Scan for the cell matching the given text and deliver its [x, y] coordinate at center. 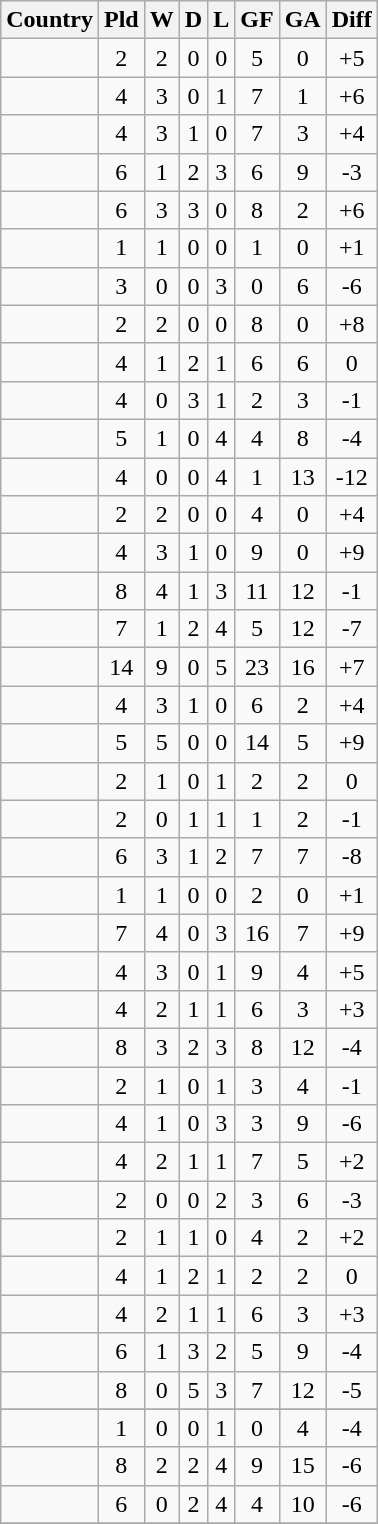
GA [302, 20]
-12 [352, 477]
D [193, 20]
Pld [121, 20]
11 [257, 591]
-5 [352, 1390]
23 [257, 667]
10 [302, 1504]
+8 [352, 324]
Country [50, 20]
L [222, 20]
13 [302, 477]
W [162, 20]
-7 [352, 629]
Diff [352, 20]
15 [302, 1466]
-8 [352, 857]
+7 [352, 667]
GF [257, 20]
